Capture the cell that displays the provided text and extract its [x, y] central coordinate. 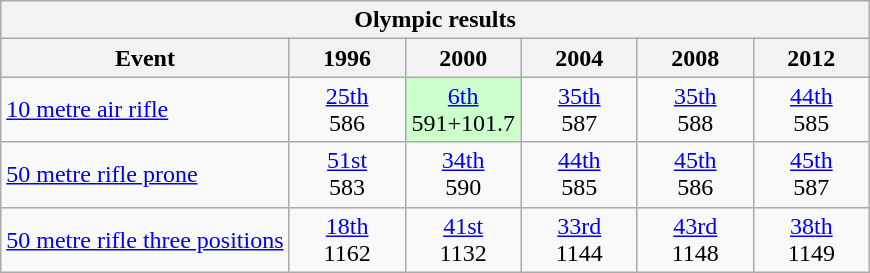
38th1149 [811, 240]
18th1162 [347, 240]
1996 [347, 58]
2000 [463, 58]
33rd1144 [579, 240]
35th587 [579, 110]
45th586 [695, 174]
2012 [811, 58]
50 metre rifle three positions [145, 240]
45th587 [811, 174]
35th588 [695, 110]
2004 [579, 58]
Event [145, 58]
41st1132 [463, 240]
10 metre air rifle [145, 110]
34th590 [463, 174]
Olympic results [436, 20]
25th586 [347, 110]
6th591+101.7 [463, 110]
51st583 [347, 174]
2008 [695, 58]
43rd1148 [695, 240]
50 metre rifle prone [145, 174]
